Find where the given text appears and provide that cell's center as [X, Y] coordinate. 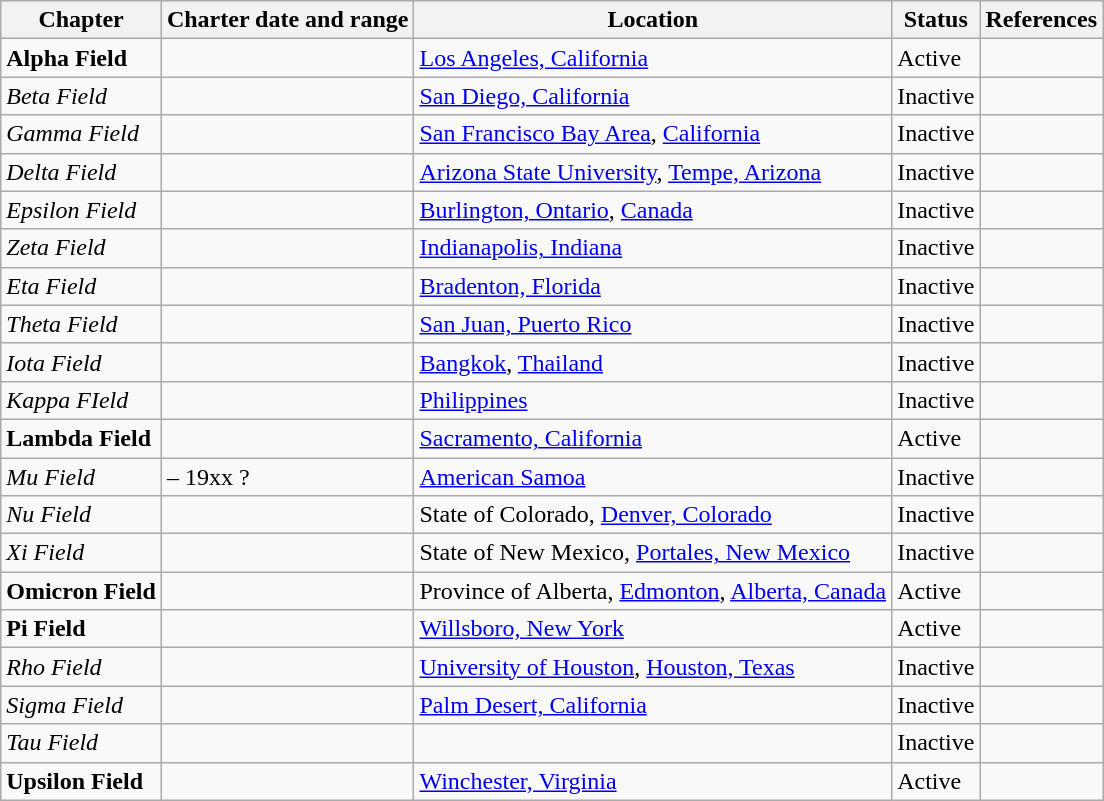
Province of Alberta, Edmonton, Alberta, Canada [653, 591]
Alpha Field [82, 58]
Winchester, Virginia [653, 781]
Los Angeles, California [653, 58]
State of New Mexico, Portales, New Mexico [653, 553]
Tau Field [82, 743]
Upsilon Field [82, 781]
Nu Field [82, 515]
Mu Field [82, 477]
San Juan, Puerto Rico [653, 324]
References [1042, 20]
Xi Field [82, 553]
San Diego, California [653, 96]
Rho Field [82, 667]
Burlington, Ontario, Canada [653, 210]
Theta Field [82, 324]
– 19xx ? [288, 477]
Sacramento, California [653, 438]
Sigma Field [82, 705]
Philippines [653, 400]
Status [936, 20]
Bradenton, Florida [653, 286]
Omicron Field [82, 591]
Zeta Field [82, 248]
Iota Field [82, 362]
Chapter [82, 20]
Bangkok, Thailand [653, 362]
Kappa FIeld [82, 400]
Charter date and range [288, 20]
Arizona State University, Tempe, Arizona [653, 172]
State of Colorado, Denver, Colorado [653, 515]
Beta Field [82, 96]
Palm Desert, California [653, 705]
University of Houston, Houston, Texas [653, 667]
Location [653, 20]
American Samoa [653, 477]
Willsboro, New York [653, 629]
Gamma Field [82, 134]
Epsilon Field [82, 210]
Pi Field [82, 629]
Indianapolis, Indiana [653, 248]
San Francisco Bay Area, California [653, 134]
Lambda Field [82, 438]
Eta Field [82, 286]
Delta Field [82, 172]
